From the cell containing the given text, extract its center point as (x, y) coordinate. 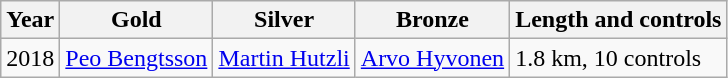
Silver (284, 20)
Arvo Hyvonen (432, 58)
Gold (136, 20)
1.8 km, 10 controls (618, 58)
2018 (30, 58)
Martin Hutzli (284, 58)
Bronze (432, 20)
Peo Bengtsson (136, 58)
Length and controls (618, 20)
Year (30, 20)
